Determine the [x, y] coordinate at the center of the cell enclosing the given text.  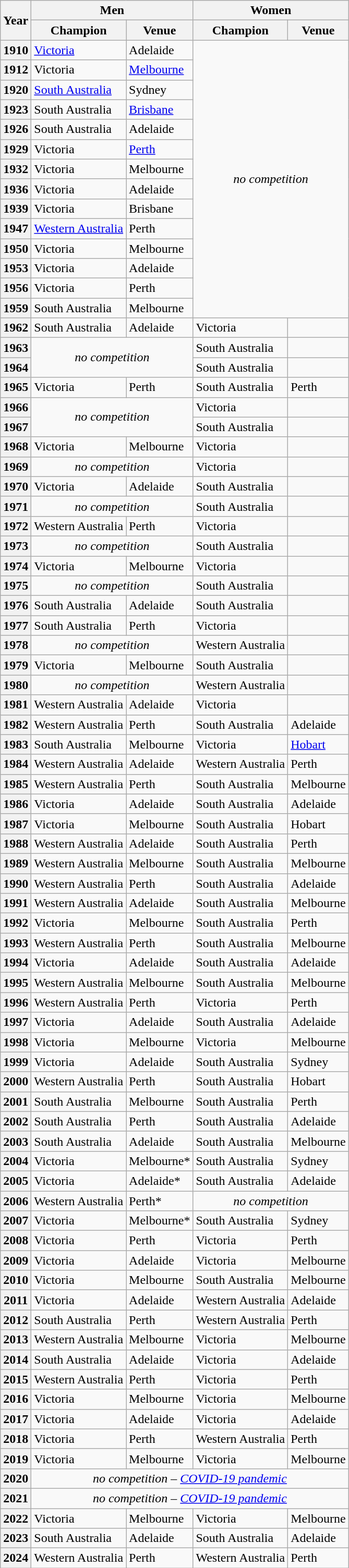
1964 [16, 367]
Year [16, 20]
1991 [16, 903]
1939 [16, 209]
1977 [16, 626]
1968 [16, 447]
2013 [16, 1340]
2015 [16, 1379]
1969 [16, 467]
1985 [16, 784]
1997 [16, 1022]
1998 [16, 1042]
1983 [16, 744]
1966 [16, 407]
1959 [16, 308]
1975 [16, 586]
2002 [16, 1121]
1984 [16, 764]
2006 [16, 1200]
2001 [16, 1101]
1912 [16, 70]
1923 [16, 109]
2004 [16, 1161]
2014 [16, 1359]
2008 [16, 1241]
1982 [16, 725]
Adelaide* [160, 1181]
1950 [16, 249]
2010 [16, 1280]
2000 [16, 1082]
1974 [16, 566]
1993 [16, 943]
2009 [16, 1260]
Women [271, 10]
2016 [16, 1399]
2011 [16, 1300]
1986 [16, 804]
1972 [16, 526]
1932 [16, 169]
2024 [16, 1558]
1929 [16, 149]
2007 [16, 1221]
2012 [16, 1320]
1980 [16, 685]
1992 [16, 923]
1981 [16, 705]
1994 [16, 963]
1978 [16, 645]
1987 [16, 824]
1965 [16, 387]
1963 [16, 348]
2020 [16, 1478]
1976 [16, 606]
1910 [16, 50]
1962 [16, 328]
1953 [16, 268]
1989 [16, 863]
1973 [16, 546]
2019 [16, 1459]
1999 [16, 1062]
1967 [16, 427]
1920 [16, 90]
1996 [16, 1002]
1995 [16, 983]
1971 [16, 506]
1990 [16, 884]
1988 [16, 843]
2018 [16, 1439]
2003 [16, 1141]
1926 [16, 129]
1936 [16, 189]
1956 [16, 288]
Men [112, 10]
2021 [16, 1498]
Perth* [160, 1200]
1947 [16, 228]
2017 [16, 1419]
1979 [16, 665]
2022 [16, 1518]
1970 [16, 486]
2023 [16, 1538]
2005 [16, 1181]
